Find where the given text appears and provide that cell's center as (x, y) coordinate. 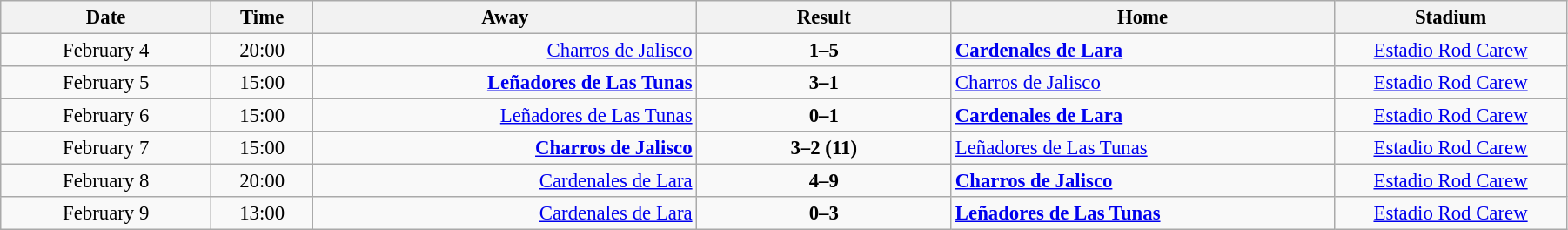
1–5 (824, 51)
13:00 (263, 213)
0–1 (824, 116)
February 9 (106, 213)
3–1 (824, 83)
February 5 (106, 83)
4–9 (824, 181)
Date (106, 17)
February 8 (106, 181)
Result (824, 17)
Away (505, 17)
February 6 (106, 116)
3–2 (11) (824, 148)
Home (1143, 17)
February 7 (106, 148)
0–3 (824, 213)
February 4 (106, 51)
Stadium (1451, 17)
Time (263, 17)
